Detect which cell encompasses the target text, then output its [x, y] center coordinate. 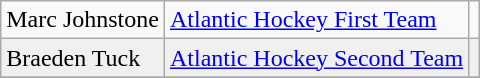
Marc Johnstone [83, 20]
Atlantic Hockey First Team [316, 20]
Braeden Tuck [83, 58]
Atlantic Hockey Second Team [316, 58]
